Determine the (X, Y) coordinate at the center of the cell enclosing the given text.  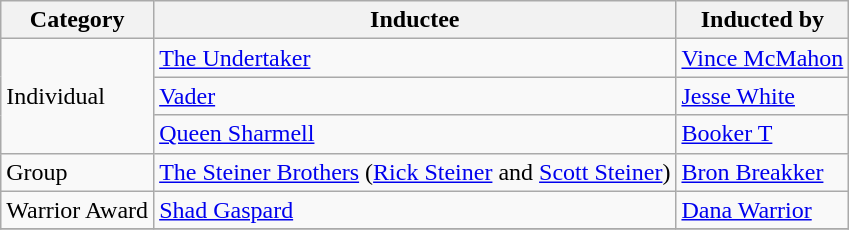
Inductee (415, 20)
Booker T (762, 134)
Shad Gaspard (415, 210)
Warrior Award (78, 210)
Queen Sharmell (415, 134)
Jesse White (762, 96)
Inducted by (762, 20)
Bron Breakker (762, 172)
Group (78, 172)
Individual (78, 96)
Vince McMahon (762, 58)
Dana Warrior (762, 210)
The Undertaker (415, 58)
Vader (415, 96)
Category (78, 20)
The Steiner Brothers (Rick Steiner and Scott Steiner) (415, 172)
